Identify which cell holds the provided text, then report its (x, y) central coordinate. 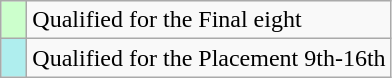
Qualified for the Placement 9th-16th (209, 58)
Qualified for the Final eight (209, 20)
